Return the [X, Y] coordinate for the center point of the cell that contains the specified text.  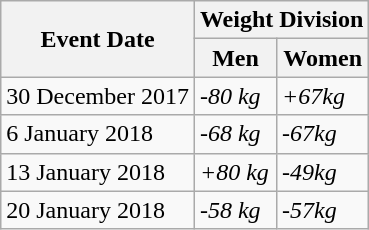
+67kg [323, 96]
20 January 2018 [98, 210]
30 December 2017 [98, 96]
-68 kg [235, 134]
-58 kg [235, 210]
Event Date [98, 39]
-49kg [323, 172]
Weight Division [281, 20]
-67kg [323, 134]
-80 kg [235, 96]
Men [235, 58]
6 January 2018 [98, 134]
Women [323, 58]
+80 kg [235, 172]
-57kg [323, 210]
13 January 2018 [98, 172]
